Provide the [x, y] coordinate of the cell's center where the given text is located.  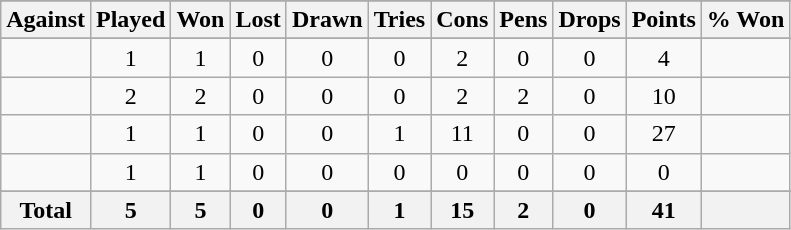
Cons [462, 20]
10 [664, 96]
11 [462, 134]
Drops [590, 20]
Played [130, 20]
% Won [746, 20]
Against [46, 20]
27 [664, 134]
Pens [524, 20]
Total [46, 210]
Drawn [327, 20]
4 [664, 58]
Won [200, 20]
41 [664, 210]
Points [664, 20]
Lost [258, 20]
15 [462, 210]
Tries [400, 20]
